Pinpoint the cell where the given text exists, returning its [x, y] midpoint coordinate. 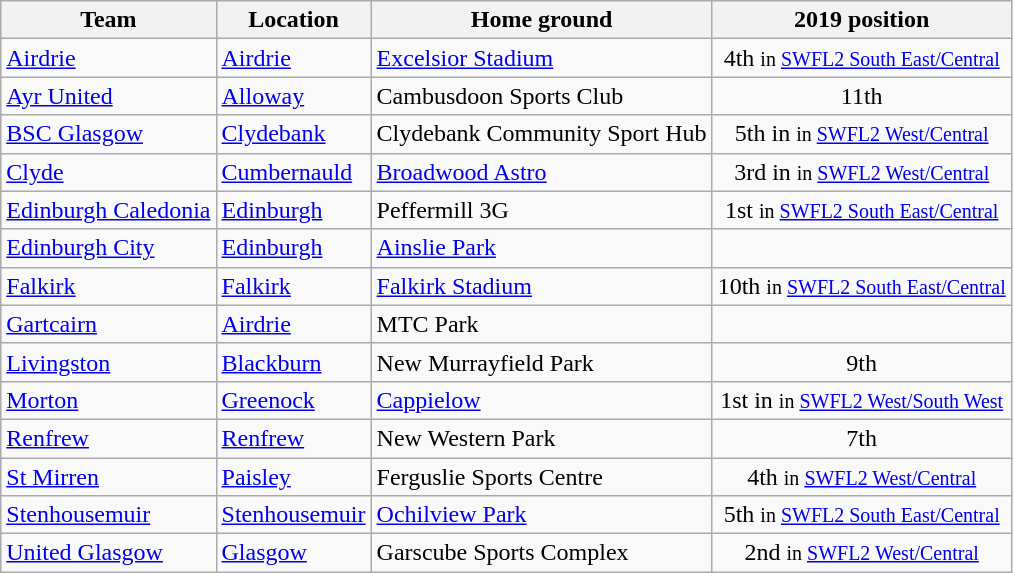
Ochilview Park [542, 515]
2019 position [862, 20]
Falkirk Stadium [542, 286]
St Mirren [108, 477]
Livingston [108, 362]
Ainslie Park [542, 248]
Edinburgh Caledonia [108, 210]
United Glasgow [108, 553]
1st in SWFL2 South East/Central [862, 210]
Blackburn [294, 362]
MTC Park [542, 324]
Excelsior Stadium [542, 58]
Team [108, 20]
Paisley [294, 477]
Peffermill 3G [542, 210]
Garscube Sports Complex [542, 553]
Cambusdoon Sports Club [542, 96]
Cappielow [542, 400]
Clydebank Community Sport Hub [542, 134]
1st in in SWFL2 West/South West [862, 400]
10th in SWFL2 South East/Central [862, 286]
Morton [108, 400]
7th [862, 438]
BSC Glasgow [108, 134]
Greenock [294, 400]
11th [862, 96]
5th in SWFL2 South East/Central [862, 515]
Ferguslie Sports Centre [542, 477]
Alloway [294, 96]
Home ground [542, 20]
New Western Park [542, 438]
New Murrayfield Park [542, 362]
Broadwood Astro [542, 172]
9th [862, 362]
Location [294, 20]
Clyde [108, 172]
Gartcairn [108, 324]
3rd in in SWFL2 West/Central [862, 172]
4th in SWFL2 West/Central [862, 477]
Cumbernauld [294, 172]
5th in in SWFL2 West/Central [862, 134]
Clydebank [294, 134]
4th in SWFL2 South East/Central [862, 58]
Glasgow [294, 553]
Ayr United [108, 96]
2nd in SWFL2 West/Central [862, 553]
Edinburgh City [108, 248]
